Return (x, y) of the center of cell containing provided text 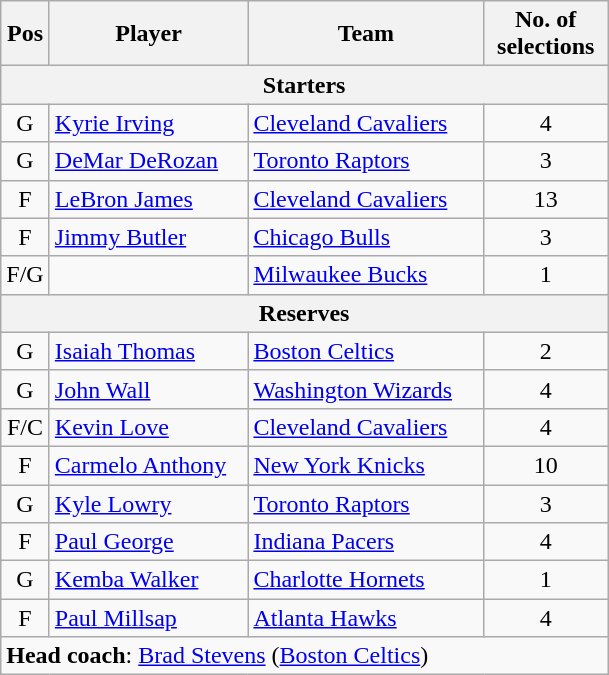
Chicago Bulls (366, 237)
John Wall (148, 389)
Charlotte Hornets (366, 580)
New York Knicks (366, 465)
Indiana Pacers (366, 542)
Pos (26, 34)
Washington Wizards (366, 389)
LeBron James (148, 199)
No. of selections (546, 34)
Jimmy Butler (148, 237)
Kyle Lowry (148, 503)
Kevin Love (148, 427)
Isaiah Thomas (148, 351)
Milwaukee Bucks (366, 275)
Kemba Walker (148, 580)
13 (546, 199)
Paul George (148, 542)
F/C (26, 427)
Player (148, 34)
DeMar DeRozan (148, 161)
Reserves (304, 313)
Carmelo Anthony (148, 465)
Starters (304, 85)
2 (546, 351)
Kyrie Irving (148, 123)
Head coach: Brad Stevens (Boston Celtics) (304, 656)
Atlanta Hawks (366, 618)
Boston Celtics (366, 351)
Team (366, 34)
F/G (26, 275)
10 (546, 465)
Paul Millsap (148, 618)
